Provide the (x, y) coordinate of the cell's center where the given text is located.  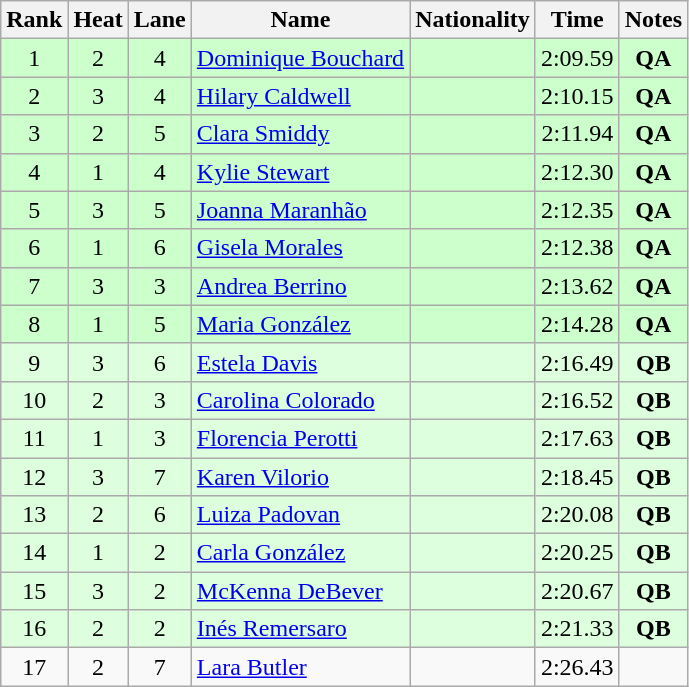
2:20.67 (577, 591)
Dominique Bouchard (300, 58)
2:26.43 (577, 667)
Karen Vilorio (300, 477)
Florencia Perotti (300, 438)
Luiza Padovan (300, 515)
Notes (653, 20)
10 (34, 400)
Hilary Caldwell (300, 96)
Nationality (473, 20)
8 (34, 324)
Kylie Stewart (300, 172)
9 (34, 362)
Time (577, 20)
13 (34, 515)
2:16.49 (577, 362)
2:20.08 (577, 515)
Clara Smiddy (300, 134)
14 (34, 553)
Estela Davis (300, 362)
Lara Butler (300, 667)
Inés Remersaro (300, 629)
2:14.28 (577, 324)
2:16.52 (577, 400)
2:10.15 (577, 96)
2:11.94 (577, 134)
2:13.62 (577, 286)
Lane (160, 20)
Carla González (300, 553)
2:12.35 (577, 210)
16 (34, 629)
Rank (34, 20)
17 (34, 667)
McKenna DeBever (300, 591)
2:09.59 (577, 58)
Andrea Berrino (300, 286)
2:20.25 (577, 553)
Heat (98, 20)
2:17.63 (577, 438)
2:12.30 (577, 172)
11 (34, 438)
Carolina Colorado (300, 400)
Joanna Maranhão (300, 210)
15 (34, 591)
Gisela Morales (300, 248)
Name (300, 20)
2:18.45 (577, 477)
Maria González (300, 324)
12 (34, 477)
2:12.38 (577, 248)
2:21.33 (577, 629)
